Search for the cell housing the specified text and yield its [x, y] center coordinate. 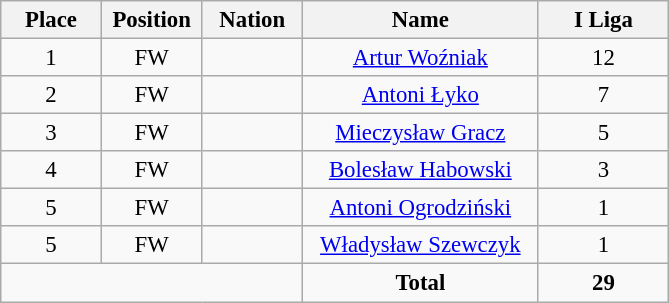
Nation [252, 20]
4 [52, 170]
Władysław Szewczyk [421, 245]
29 [604, 283]
12 [604, 58]
Antoni Ogrodziński [421, 208]
Bolesław Habowski [421, 170]
Artur Woźniak [421, 58]
Name [421, 20]
Position [152, 20]
Mieczysław Gracz [421, 133]
Place [52, 20]
Antoni Łyko [421, 95]
I Liga [604, 20]
Total [421, 283]
2 [52, 95]
7 [604, 95]
